Capture the cell that displays the provided text and extract its [x, y] central coordinate. 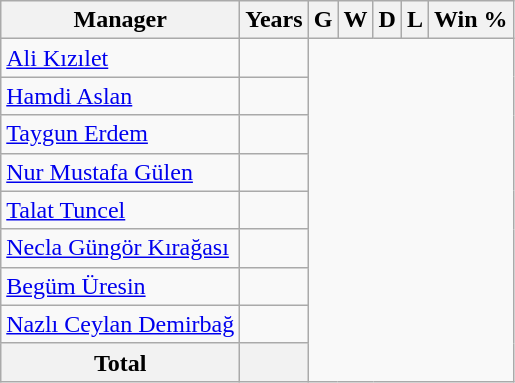
G [323, 20]
L [414, 20]
Years [274, 20]
Ali Kızılet [120, 58]
Nur Mustafa Gülen [120, 172]
Hamdi Aslan [120, 96]
Total [120, 362]
Manager [120, 20]
Necla Güngör Kırağası [120, 248]
D [387, 20]
Talat Tuncel [120, 210]
W [356, 20]
Nazlı Ceylan Demirbağ [120, 324]
Taygun Erdem [120, 134]
Begüm Üresin [120, 286]
Win % [470, 20]
